For the text-containing cell, return its midpoint in [x, y] coordinate format. 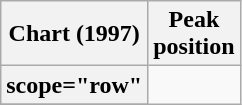
Peakposition [194, 34]
scope="row" [74, 85]
Chart (1997) [74, 34]
